Determine the (X, Y) coordinate at the center of the cell enclosing the given text.  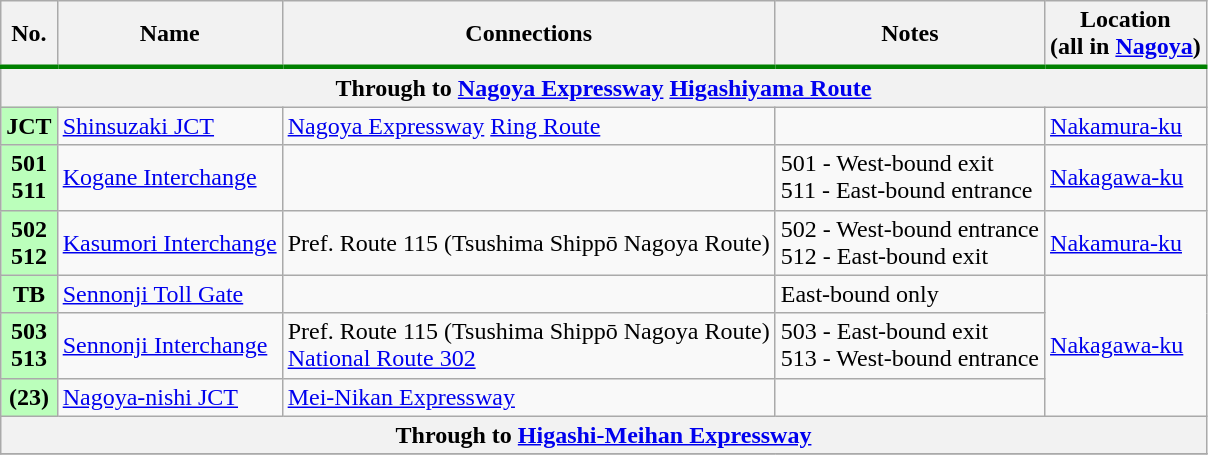
Mei-Nikan Expressway (528, 397)
503 - East-bound exit513 - West-bound entrance (910, 346)
501 - West-bound exit511 - East-bound entrance (910, 178)
503513 (29, 346)
Nagoya Expressway Ring Route (528, 126)
Connections (528, 34)
Notes (910, 34)
Through to Nagoya Expressway Higashiyama Route (604, 87)
Sennonji Toll Gate (170, 294)
East-bound only (910, 294)
502 - West-bound entrance512 - East-bound exit (910, 242)
JCT (29, 126)
(23) (29, 397)
Kogane Interchange (170, 178)
Shinsuzaki JCT (170, 126)
502512 (29, 242)
Through to Higashi-Meihan Expressway (604, 435)
Name (170, 34)
No. (29, 34)
Pref. Route 115 (Tsushima Shippō Nagoya Route) (528, 242)
Kasumori Interchange (170, 242)
TB (29, 294)
Nagoya-nishi JCT (170, 397)
501511 (29, 178)
Pref. Route 115 (Tsushima Shippō Nagoya Route) National Route 302 (528, 346)
Sennonji Interchange (170, 346)
Location(all in Nagoya) (1126, 34)
